Extract the [X, Y] coordinate from the center of the cell holding the provided text.  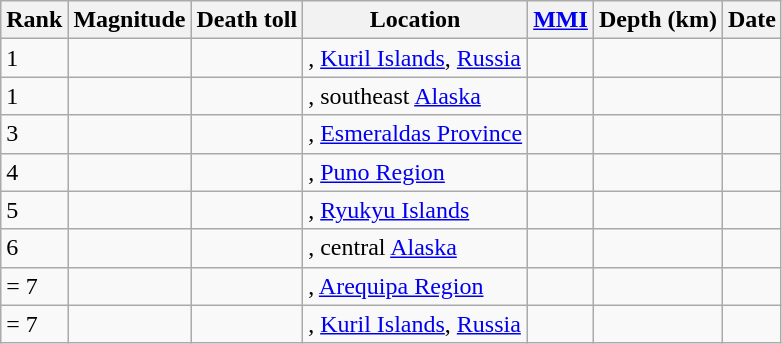
5 [34, 210]
Magnitude [130, 20]
MMI [561, 20]
, Ryukyu Islands [416, 210]
4 [34, 172]
, central Alaska [416, 248]
Death toll [247, 20]
Depth (km) [658, 20]
, Puno Region [416, 172]
, southeast Alaska [416, 96]
Date [752, 20]
Rank [34, 20]
6 [34, 248]
Location [416, 20]
, Arequipa Region [416, 286]
, Esmeraldas Province [416, 134]
3 [34, 134]
